Pinpoint the cell where the given text exists, returning its [x, y] midpoint coordinate. 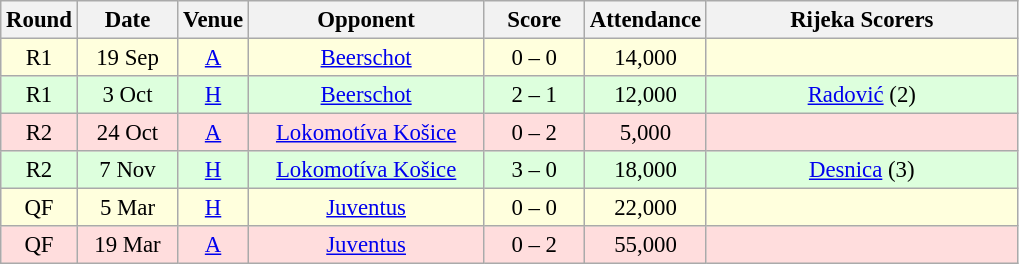
18,000 [646, 170]
5,000 [646, 133]
24 Oct [128, 133]
22,000 [646, 208]
2 – 1 [534, 95]
19 Sep [128, 58]
Date [128, 20]
Venue [214, 20]
14,000 [646, 58]
3 – 0 [534, 170]
Rijeka Scorers [862, 20]
19 Mar [128, 245]
7 Nov [128, 170]
Score [534, 20]
Round [39, 20]
5 Mar [128, 208]
Attendance [646, 20]
Radović (2) [862, 95]
12,000 [646, 95]
3 Oct [128, 95]
Desnica (3) [862, 170]
55,000 [646, 245]
Opponent [366, 20]
